Scan for the cell matching the given text and deliver its (X, Y) coordinate at center. 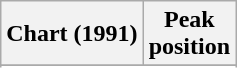
Peakposition (189, 34)
Chart (1991) (72, 34)
